Return the (X, Y) coordinate for the center point of the cell that contains the specified text.  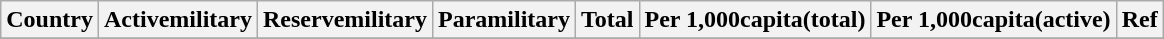
Activemilitary (178, 20)
Reservemilitary (344, 20)
Ref (1140, 20)
Country (50, 20)
Per 1,000capita(active) (994, 20)
Per 1,000capita(total) (755, 20)
Total (607, 20)
Paramilitary (504, 20)
